Extract the (x, y) coordinate from the center of the cell holding the provided text.  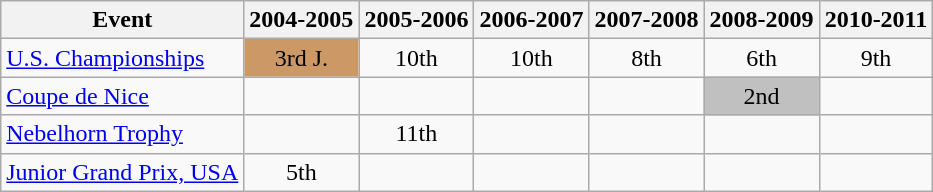
2005-2006 (416, 20)
3rd J. (302, 58)
Event (122, 20)
2007-2008 (646, 20)
2004-2005 (302, 20)
2nd (762, 96)
11th (416, 134)
5th (302, 172)
6th (762, 58)
8th (646, 58)
2010-2011 (876, 20)
Junior Grand Prix, USA (122, 172)
Nebelhorn Trophy (122, 134)
Coupe de Nice (122, 96)
2008-2009 (762, 20)
9th (876, 58)
U.S. Championships (122, 58)
2006-2007 (532, 20)
